From the cell containing the given text, extract its center point as [X, Y] coordinate. 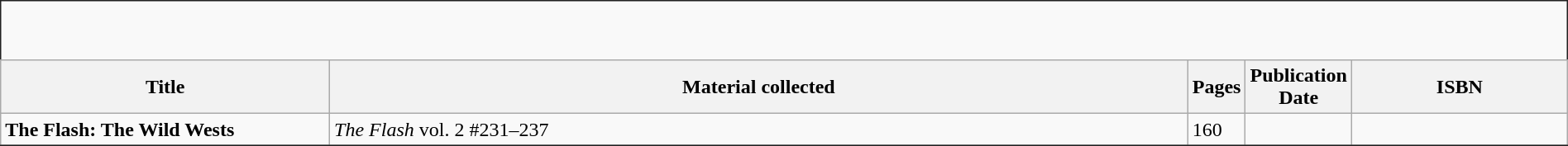
Title [165, 87]
160 [1217, 130]
The Flash: The Wild Wests [165, 130]
Publication Date [1298, 87]
ISBN [1459, 87]
Material collected [759, 87]
Pages [1217, 87]
The Flash vol. 2 #231–237 [759, 130]
